Output the (x, y) coordinate of the center of the cell containing the given text.  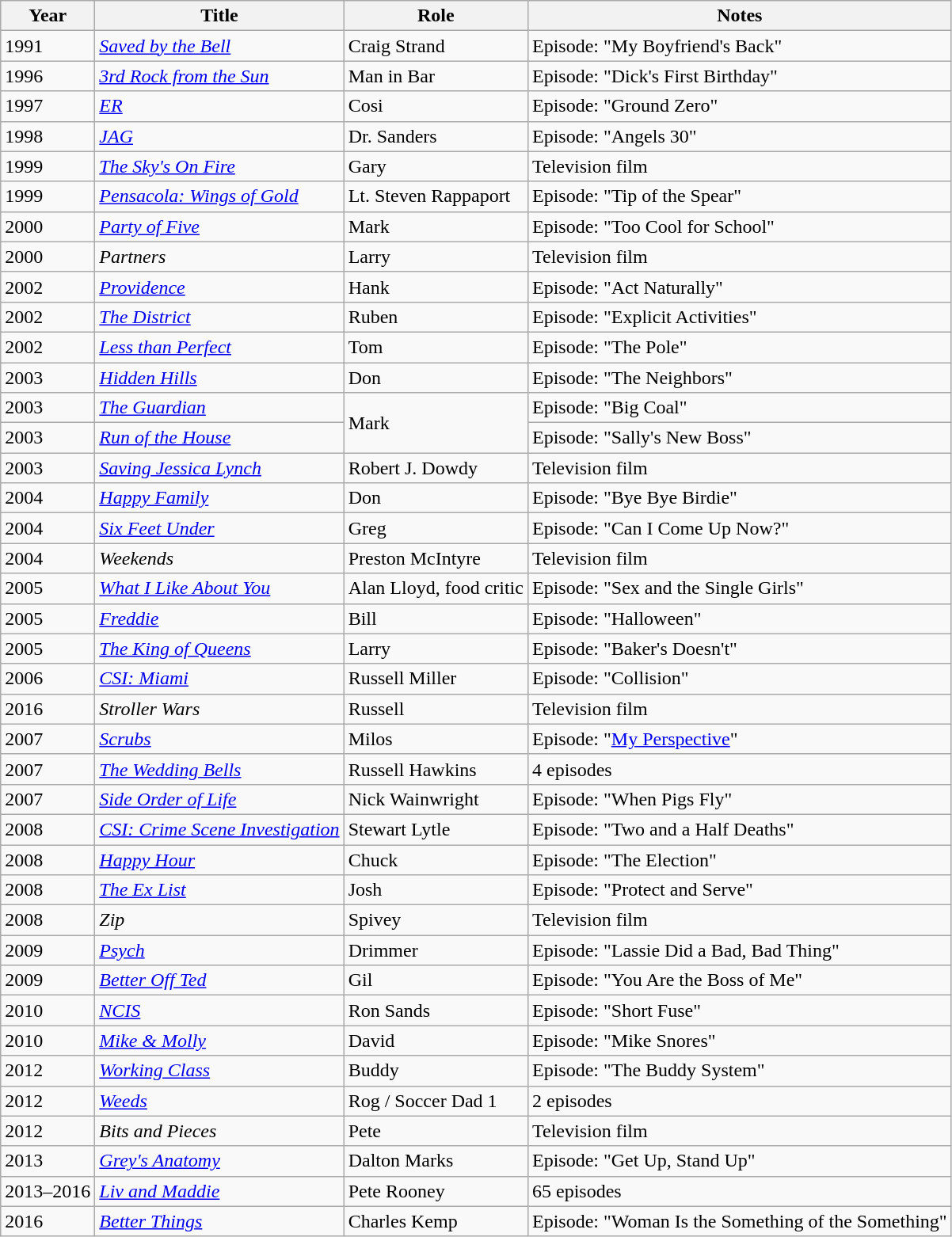
Episode: "You Are the Boss of Me" (740, 980)
Nick Wainwright (436, 799)
Man in Bar (436, 76)
Bits and Pieces (219, 1131)
The Guardian (219, 408)
NCIS (219, 1011)
Russell Miller (436, 679)
Episode: "My Boyfriend's Back" (740, 46)
Episode: "Woman Is the Something of the Something" (740, 1221)
JAG (219, 136)
Psych (219, 950)
1991 (48, 46)
Grey's Anatomy (219, 1161)
4 episodes (740, 769)
Episode: "Sex and the Single Girls" (740, 588)
What I Like About You (219, 588)
Chuck (436, 859)
Ron Sands (436, 1011)
1996 (48, 76)
Stroller Wars (219, 709)
Episode: "Act Naturally" (740, 287)
2013 (48, 1161)
Episode: "Dick's First Birthday" (740, 76)
Dr. Sanders (436, 136)
Episode: "Big Coal" (740, 408)
Milos (436, 739)
The District (219, 317)
Providence (219, 287)
Episode: "When Pigs Fly" (740, 799)
Working Class (219, 1071)
Role (436, 16)
Episode: "Sally's New Boss" (740, 438)
Freddie (219, 618)
Rog / Soccer Dad 1 (436, 1101)
Drimmer (436, 950)
Episode: "Bye Bye Birdie" (740, 498)
Episode: "Ground Zero" (740, 106)
Scrubs (219, 739)
Episode: "My Perspective" (740, 739)
Episode: "The Neighbors" (740, 378)
Run of the House (219, 438)
Buddy (436, 1071)
Episode: "Angels 30" (740, 136)
Episode: "Halloween" (740, 618)
Greg (436, 528)
Preston McIntyre (436, 558)
Episode: "The Election" (740, 859)
Episode: "Two and a Half Deaths" (740, 829)
Episode: "The Pole" (740, 347)
Episode: "Tip of the Spear" (740, 196)
Spivey (436, 920)
Less than Perfect (219, 347)
The Ex List (219, 890)
Gary (436, 166)
3rd Rock from the Sun (219, 76)
Episode: "Mike Snores" (740, 1041)
Happy Hour (219, 859)
1997 (48, 106)
Episode: "Can I Come Up Now?" (740, 528)
Better Things (219, 1221)
Weekends (219, 558)
Hank (436, 287)
Notes (740, 16)
Episode: "Get Up, Stand Up" (740, 1161)
Episode: "Lassie Did a Bad, Bad Thing" (740, 950)
Josh (436, 890)
ER (219, 106)
Craig Strand (436, 46)
Russell Hawkins (436, 769)
Episode: "Short Fuse" (740, 1011)
Partners (219, 257)
65 episodes (740, 1191)
The King of Queens (219, 649)
Lt. Steven Rappaport (436, 196)
Episode: "Protect and Serve" (740, 890)
Pete (436, 1131)
Happy Family (219, 498)
Dalton Marks (436, 1161)
Episode: "Explicit Activities" (740, 317)
Cosi (436, 106)
Pensacola: Wings of Gold (219, 196)
2013–2016 (48, 1191)
CSI: Miami (219, 679)
2006 (48, 679)
Party of Five (219, 226)
Zip (219, 920)
Charles Kemp (436, 1221)
Episode: "Collision" (740, 679)
The Sky's On Fire (219, 166)
Liv and Maddie (219, 1191)
David (436, 1041)
Side Order of Life (219, 799)
Mike & Molly (219, 1041)
Weeds (219, 1101)
1998 (48, 136)
Alan Lloyd, food critic (436, 588)
Better Off Ted (219, 980)
Title (219, 16)
The Wedding Bells (219, 769)
Episode: "The Buddy System" (740, 1071)
Russell (436, 709)
Saved by the Bell (219, 46)
Ruben (436, 317)
Stewart Lytle (436, 829)
2 episodes (740, 1101)
Episode: "Baker's Doesn't" (740, 649)
CSI: Crime Scene Investigation (219, 829)
Pete Rooney (436, 1191)
Episode: "Too Cool for School" (740, 226)
Bill (436, 618)
Year (48, 16)
Gil (436, 980)
Hidden Hills (219, 378)
Six Feet Under (219, 528)
Tom (436, 347)
Robert J. Dowdy (436, 468)
Saving Jessica Lynch (219, 468)
